Find where the given text appears and provide that cell's center as (x, y) coordinate. 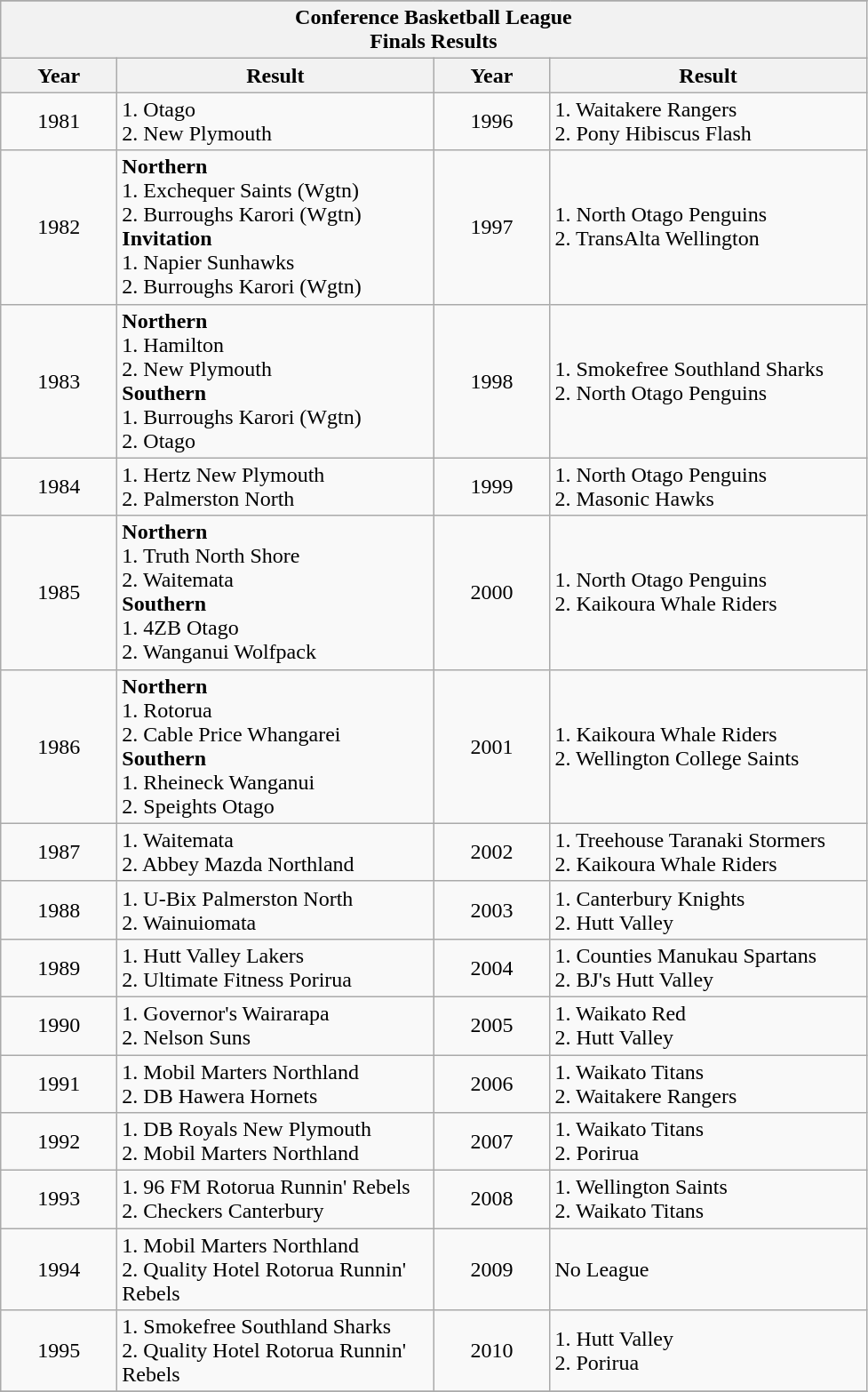
1996 (492, 121)
2000 (492, 592)
1981 (59, 121)
1982 (59, 228)
1. Canterbury Knights2. Hutt Valley (708, 910)
2009 (492, 1269)
1994 (59, 1269)
1985 (59, 592)
1. Kaikoura Whale Riders2. Wellington College Saints (708, 747)
1999 (492, 487)
2006 (492, 1083)
1. North Otago Penguins2. Kaikoura Whale Riders (708, 592)
1993 (59, 1200)
1. Waikato Red2. Hutt Valley (708, 1026)
1983 (59, 380)
2001 (492, 747)
2007 (492, 1141)
Northern1. Exchequer Saints (Wgtn)2. Burroughs Karori (Wgtn)Invitation1. Napier Sunhawks2. Burroughs Karori (Wgtn) (275, 228)
2003 (492, 910)
1. Treehouse Taranaki Stormers2. Kaikoura Whale Riders (708, 852)
1990 (59, 1026)
1. Smokefree Southland Sharks2. North Otago Penguins (708, 380)
1. Governor's Wairarapa2. Nelson Suns (275, 1026)
1986 (59, 747)
1. DB Royals New Plymouth2. Mobil Marters Northland (275, 1141)
Northern1. Truth North Shore2. WaitemataSouthern1. 4ZB Otago2. Wanganui Wolfpack (275, 592)
2004 (492, 967)
1. North Otago Penguins2. Masonic Hawks (708, 487)
1. Wellington Saints2. Waikato Titans (708, 1200)
2008 (492, 1200)
1992 (59, 1141)
1. Otago2. New Plymouth (275, 121)
No League (708, 1269)
Conference Basketball LeagueFinals Results (434, 30)
1. Hutt Valley Lakers2. Ultimate Fitness Porirua (275, 967)
1. Waikato Titans2. Porirua (708, 1141)
Northern1. Rotorua2. Cable Price WhangareiSouthern1. Rheineck Wanganui2. Speights Otago (275, 747)
1. Waitemata2. Abbey Mazda Northland (275, 852)
1. Mobil Marters Northland2. DB Hawera Hornets (275, 1083)
1997 (492, 228)
1998 (492, 380)
1989 (59, 967)
1. Hutt Valley2. Porirua (708, 1351)
1995 (59, 1351)
1. 96 FM Rotorua Runnin' Rebels2. Checkers Canterbury (275, 1200)
1987 (59, 852)
1. U-Bix Palmerston North2. Wainuiomata (275, 910)
1. North Otago Penguins2. TransAlta Wellington (708, 228)
2002 (492, 852)
1. Counties Manukau Spartans2. BJ's Hutt Valley (708, 967)
2005 (492, 1026)
1. Smokefree Southland Sharks2. Quality Hotel Rotorua Runnin' Rebels (275, 1351)
1. Mobil Marters Northland2. Quality Hotel Rotorua Runnin' Rebels (275, 1269)
1. Waikato Titans2. Waitakere Rangers (708, 1083)
1. Hertz New Plymouth2. Palmerston North (275, 487)
Northern1. Hamilton2. New PlymouthSouthern1. Burroughs Karori (Wgtn)2. Otago (275, 380)
2010 (492, 1351)
1988 (59, 910)
1. Waitakere Rangers2. Pony Hibiscus Flash (708, 121)
1991 (59, 1083)
1984 (59, 487)
